Determine the [X, Y] coordinate at the center of the cell enclosing the given text.  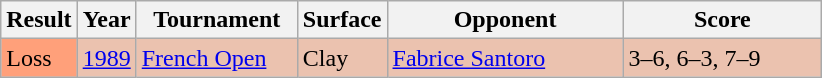
Year [106, 20]
Result [39, 20]
French Open [216, 58]
Fabrice Santoro [505, 58]
1989 [106, 58]
Surface [342, 20]
Tournament [216, 20]
Loss [39, 58]
Clay [342, 58]
3–6, 6–3, 7–9 [722, 58]
Opponent [505, 20]
Score [722, 20]
